From the cell containing the given text, extract its center point as [X, Y] coordinate. 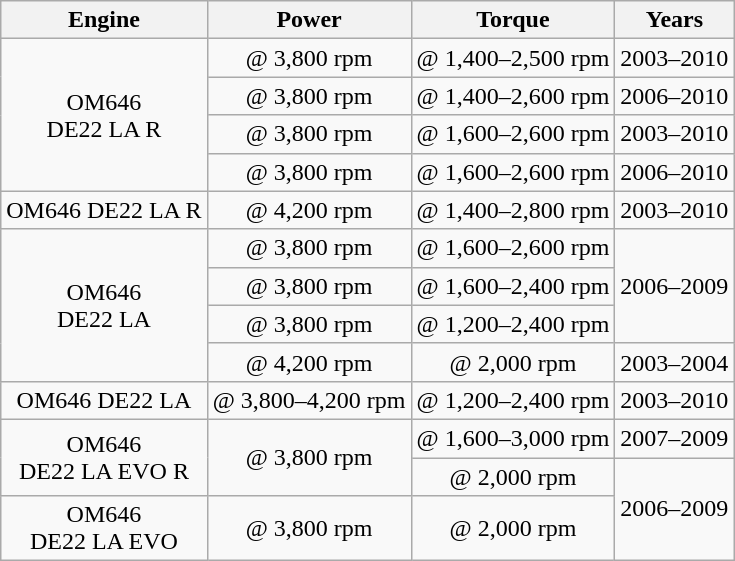
Torque [513, 20]
2003–2004 [674, 362]
@ 1,600–3,000 rpm [513, 438]
2007–2009 [674, 438]
Power [309, 20]
OM646 DE22 LA EVO [104, 528]
Engine [104, 20]
Years [674, 20]
@ 1,400–2,500 rpm [513, 58]
@ 1,400–2,800 rpm [513, 210]
@ 3,800–4,200 rpm [309, 400]
@ 1,400–2,600 rpm [513, 96]
OM646 DE22 LA EVO R [104, 457]
@ 1,600–2,400 rpm [513, 286]
